Detect which cell encompasses the target text, then output its [X, Y] center coordinate. 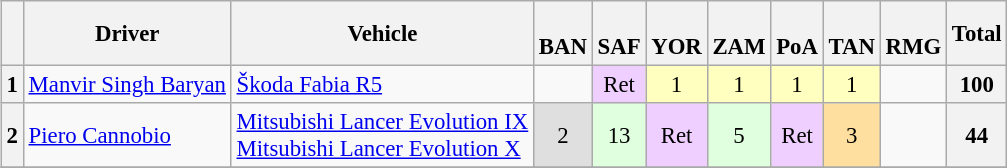
44 [977, 136]
BAN [564, 34]
ZAM [739, 34]
3 [852, 136]
RMG [913, 34]
YOR [676, 34]
Mitsubishi Lancer Evolution IX Mitsubishi Lancer Evolution X [382, 136]
Škoda Fabia R5 [382, 85]
Driver [127, 34]
SAF [619, 34]
Total [977, 34]
Piero Cannobio [127, 136]
13 [619, 136]
100 [977, 85]
PoA [797, 34]
Manvir Singh Baryan [127, 85]
5 [739, 136]
Vehicle [382, 34]
TAN [852, 34]
